Find where the given text appears and provide that cell's center as (x, y) coordinate. 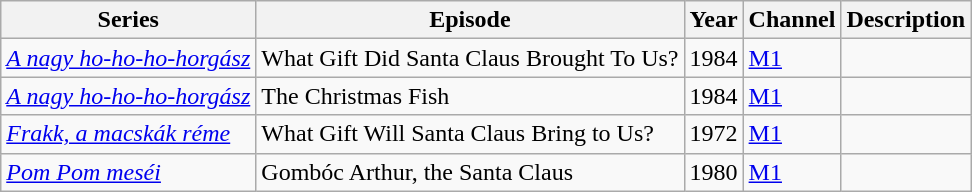
1980 (714, 172)
Year (714, 20)
Pom Pom meséi (128, 172)
Frakk, a macskák réme (128, 134)
Channel (792, 20)
The Christmas Fish (470, 96)
Gombóc Arthur, the Santa Claus (470, 172)
What Gift Did Santa Claus Brought To Us? (470, 58)
What Gift Will Santa Claus Bring to Us? (470, 134)
Series (128, 20)
1972 (714, 134)
Description (906, 20)
Episode (470, 20)
